Determine the [x, y] coordinate at the center of the cell enclosing the given text.  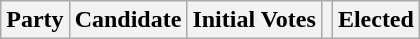
Candidate [128, 20]
Initial Votes [254, 20]
Elected [376, 20]
Party [35, 20]
